For the text-containing cell, return its midpoint in (x, y) coordinate format. 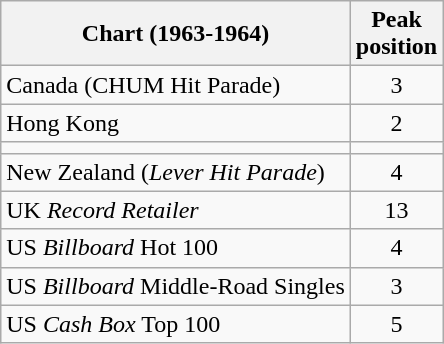
13 (396, 210)
Peakposition (396, 34)
Chart (1963-1964) (176, 34)
US Billboard Middle-Road Singles (176, 286)
5 (396, 324)
UK Record Retailer (176, 210)
Hong Kong (176, 123)
New Zealand (Lever Hit Parade) (176, 172)
US Cash Box Top 100 (176, 324)
US Billboard Hot 100 (176, 248)
2 (396, 123)
Canada (CHUM Hit Parade) (176, 85)
